Determine the (X, Y) coordinate at the center of the cell enclosing the given text.  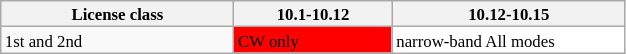
License class (118, 14)
narrow-band All modes (508, 40)
CW only (313, 40)
10.12-10.15 (508, 14)
1st and 2nd (118, 40)
10.1-10.12 (313, 14)
